Find where the given text appears and provide that cell's center as [X, Y] coordinate. 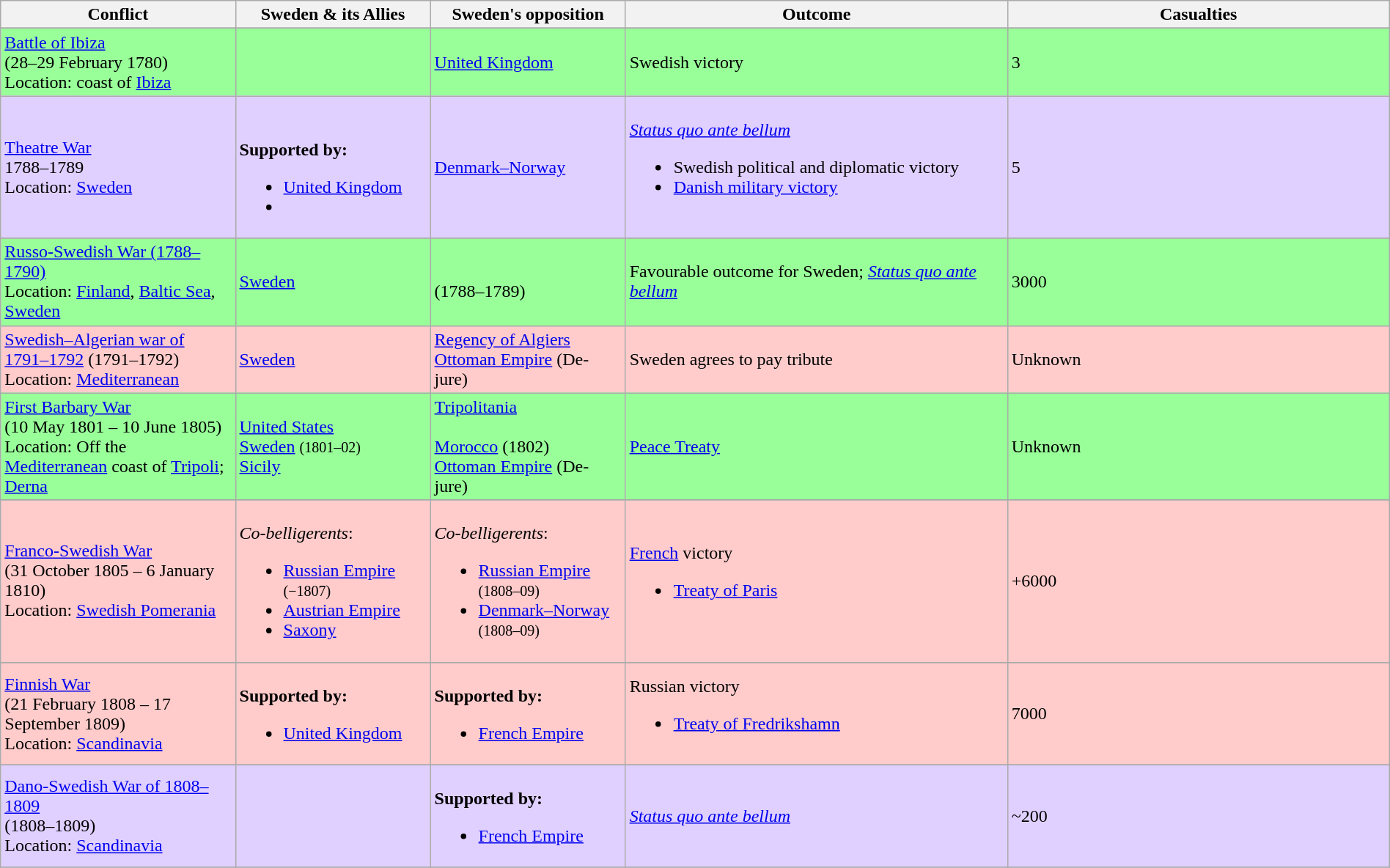
French victoryTreaty of Paris [817, 581]
United Kingdom [528, 62]
Theatre War 1788–1789Location: Sweden [118, 167]
+6000 [1198, 581]
Russo-Swedish War (1788–1790)Location: Finland, Baltic Sea, Sweden [118, 282]
Outcome [817, 15]
Tripolitania Morocco (1802) Ottoman Empire (De-jure) [528, 446]
Co-belligerents: Russian Empire(1808–09) Denmark–Norway(1808–09) [528, 581]
Peace Treaty [817, 446]
Swedish–Algerian war of 1791–1792 (1791–1792)Location: Mediterranean [118, 359]
Franco-Swedish War(31 October 1805 – 6 January 1810)Location: Swedish Pomerania [118, 581]
Sweden's opposition [528, 15]
Russian victoryTreaty of Fredrikshamn [817, 713]
Swedish victory [817, 62]
3 [1198, 62]
Casualties [1198, 15]
Dano-Swedish War of 1808–1809(1808–1809)Location: Scandinavia [118, 816]
7000 [1198, 713]
Sweden & its Allies [333, 15]
Supported by: United Kingdom [333, 713]
(1788–1789) [528, 282]
Sweden agrees to pay tribute [817, 359]
United States Sweden (1801–02) Sicily [333, 446]
~200 [1198, 816]
Co-belligerents: Russian Empire(−1807) Austrian Empire Saxony [333, 581]
Supported by:United Kingdom [333, 167]
3000 [1198, 282]
Battle of Ibiza (28–29 February 1780)Location: coast of Ibiza [118, 62]
5 [1198, 167]
Conflict [118, 15]
Finnish War(21 February 1808 – 17 September 1809)Location: Scandinavia [118, 713]
First Barbary War(10 May 1801 – 10 June 1805)Location: Off the Mediterranean coast of Tripoli; Derna [118, 446]
Status quo ante bellumSwedish political and diplomatic victoryDanish military victory [817, 167]
Regency of Algiers Ottoman Empire (De-jure) [528, 359]
Favourable outcome for Sweden; Status quo ante bellum [817, 282]
Denmark–Norway [528, 167]
Status quo ante bellum [817, 816]
